Determine the [X, Y] coordinate at the center of the cell enclosing the given text.  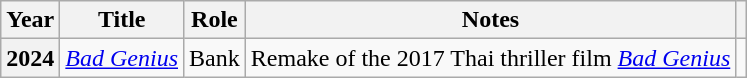
Title [122, 20]
Year [30, 20]
Bank [215, 58]
Remake of the 2017 Thai thriller film Bad Genius [490, 58]
Notes [490, 20]
Bad Genius [122, 58]
Role [215, 20]
2024 [30, 58]
